Capture the cell that displays the provided text and extract its (X, Y) central coordinate. 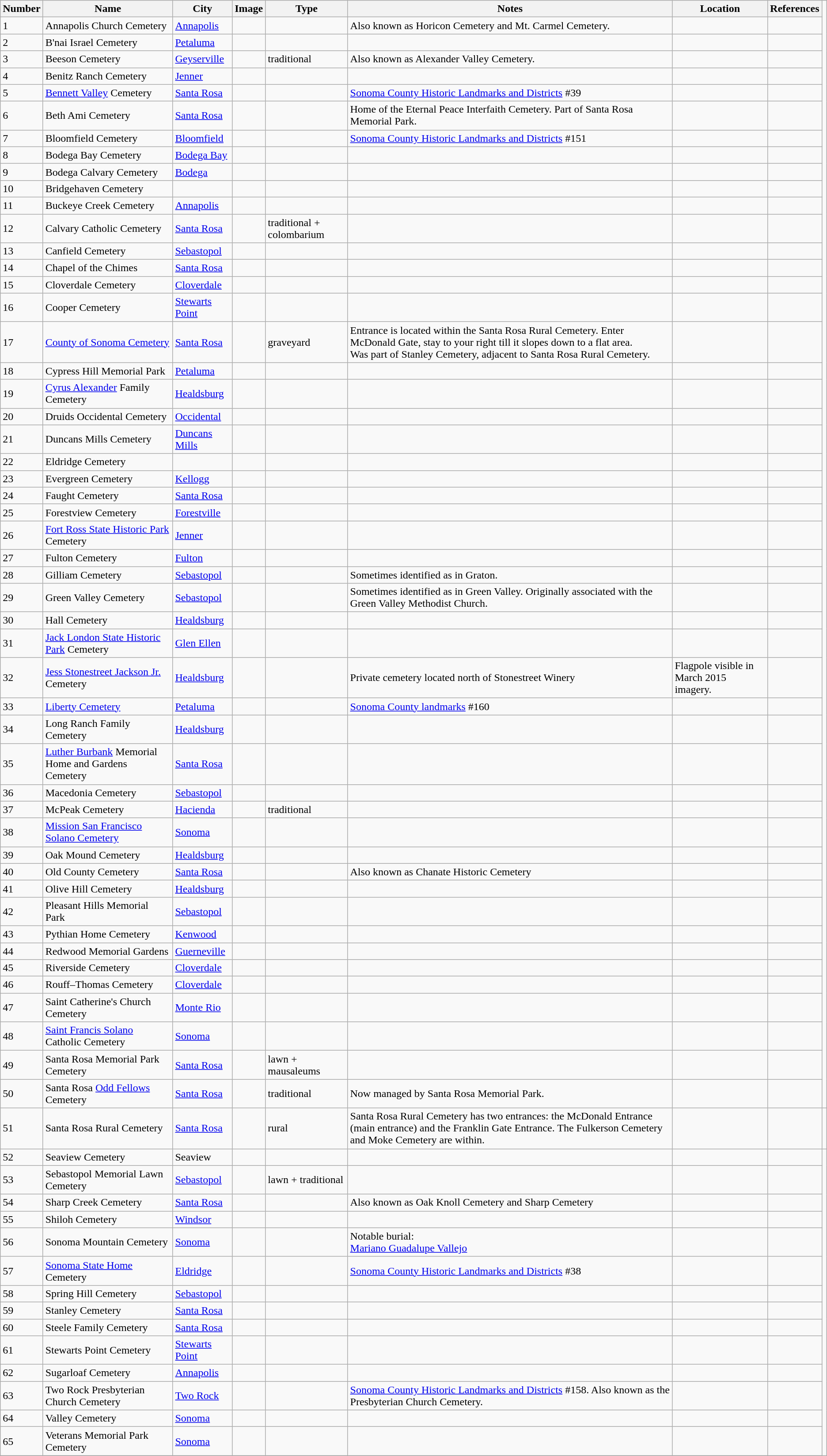
Santa Rosa Odd Fellows Cemetery (108, 1093)
49 (22, 1065)
References (795, 9)
Sometimes identified as in Green Valley. Originally associated with the Green Valley Methodist Church. (510, 598)
Also known as Horicon Cemetery and Mt. Carmel Cemetery. (510, 26)
60 (22, 1327)
31 (22, 643)
Type (307, 9)
15 (22, 285)
Bennett Valley Cemetery (108, 93)
Windsor (202, 1219)
17 (22, 342)
Sonoma Mountain Cemetery (108, 1242)
59 (22, 1310)
Also known as Chanate Historic Cemetery (510, 872)
19 (22, 394)
Sonoma County landmarks #160 (510, 707)
58 (22, 1293)
55 (22, 1219)
Green Valley Cemetery (108, 598)
Number (22, 9)
Canfield Cemetery (108, 251)
Bodega (202, 172)
42 (22, 911)
Guerneville (202, 951)
Sonoma State Home Cemetery (108, 1271)
28 (22, 575)
Fort Ross State Historic Park Cemetery (108, 535)
Cyrus Alexander Family Cemetery (108, 394)
Fulton (202, 558)
Occidental (202, 416)
12 (22, 228)
Sonoma County Historic Landmarks and Districts #158. Also known as the Presbyterian Church Cemetery. (510, 1395)
45 (22, 968)
Luther Burbank Memorial Home and Gardens Cemetery (108, 764)
Spring Hill Cemetery (108, 1293)
29 (22, 598)
20 (22, 416)
2 (22, 42)
11 (22, 205)
Name (108, 9)
54 (22, 1203)
Faught Cemetery (108, 495)
Jack London State Historic Park Cemetery (108, 643)
graveyard (307, 342)
Mission San Francisco Solano Cemetery (108, 832)
Also known as Oak Knoll Cemetery and Sharp Cemetery (510, 1203)
Cloverdale Cemetery (108, 285)
City (202, 9)
Beeson Cemetery (108, 59)
Duncans Mills Cemetery (108, 439)
Sometimes identified as in Graton. (510, 575)
B'nai Israel Cemetery (108, 42)
6 (22, 116)
10 (22, 189)
Annapolis Church Cemetery (108, 26)
Home of the Eternal Peace Interfaith Cemetery. Part of Santa Rosa Memorial Park. (510, 116)
Olive Hill Cemetery (108, 889)
44 (22, 951)
27 (22, 558)
Cypress Hill Memorial Park (108, 371)
61 (22, 1350)
7 (22, 138)
Two Rock (202, 1395)
Druids Occidental Cemetery (108, 416)
Bridgehaven Cemetery (108, 189)
9 (22, 172)
Riverside Cemetery (108, 968)
Gilliam Cemetery (108, 575)
24 (22, 495)
36 (22, 793)
Pythian Home Cemetery (108, 934)
Forestville (202, 512)
lawn + traditional (307, 1180)
Santa Rosa Memorial Park Cemetery (108, 1065)
50 (22, 1093)
Monte Rio (202, 1008)
13 (22, 251)
Rouff–Thomas Cemetery (108, 985)
47 (22, 1008)
Shiloh Cemetery (108, 1219)
Hacienda (202, 809)
McPeak Cemetery (108, 809)
18 (22, 371)
62 (22, 1373)
Now managed by Santa Rosa Memorial Park. (510, 1093)
39 (22, 855)
53 (22, 1180)
Calvary Catholic Cemetery (108, 228)
Chapel of the Chimes (108, 268)
8 (22, 155)
Bodega Bay (202, 155)
Location (720, 9)
30 (22, 620)
Bloomfield Cemetery (108, 138)
Cooper Cemetery (108, 307)
34 (22, 730)
41 (22, 889)
Duncans Mills (202, 439)
Fulton Cemetery (108, 558)
traditional + colombarium (307, 228)
22 (22, 462)
46 (22, 985)
Notes (510, 9)
Two Rock Presbyterian Church Cemetery (108, 1395)
Bodega Calvary Cemetery (108, 172)
Beth Ami Cemetery (108, 116)
Seaview Cemetery (108, 1157)
Sugarloaf Cemetery (108, 1373)
23 (22, 479)
Saint Catherine's Church Cemetery (108, 1008)
Sharp Creek Cemetery (108, 1203)
Santa Rosa Rural Cemetery (108, 1128)
Also known as Alexander Valley Cemetery. (510, 59)
Bodega Bay Cemetery (108, 155)
Sonoma County Historic Landmarks and Districts #39 (510, 93)
40 (22, 872)
4 (22, 76)
52 (22, 1157)
37 (22, 809)
Sonoma County Historic Landmarks and Districts #38 (510, 1271)
21 (22, 439)
Bloomfield (202, 138)
Liberty Cemetery (108, 707)
56 (22, 1242)
Stanley Cemetery (108, 1310)
Eldridge Cemetery (108, 462)
48 (22, 1036)
32 (22, 678)
Long Ranch Family Cemetery (108, 730)
Image (249, 9)
33 (22, 707)
Sebastopol Memorial Lawn Cemetery (108, 1180)
Oak Mound Cemetery (108, 855)
5 (22, 93)
38 (22, 832)
Hall Cemetery (108, 620)
57 (22, 1271)
14 (22, 268)
51 (22, 1128)
County of Sonoma Cemetery (108, 342)
Eldridge (202, 1271)
Evergreen Cemetery (108, 479)
Sonoma County Historic Landmarks and Districts #151 (510, 138)
Steele Family Cemetery (108, 1327)
3 (22, 59)
Redwood Memorial Gardens (108, 951)
rural (307, 1128)
26 (22, 535)
Benitz Ranch Cemetery (108, 76)
Buckeye Creek Cemetery (108, 205)
35 (22, 764)
43 (22, 934)
Veterans Memorial Park Cemetery (108, 1441)
Private cemetery located north of Stonestreet Winery (510, 678)
Geyserville (202, 59)
Stewarts Point Cemetery (108, 1350)
Flagpole visible in March 2015 imagery. (720, 678)
1 (22, 26)
lawn + mausaleums (307, 1065)
16 (22, 307)
64 (22, 1418)
Forestview Cemetery (108, 512)
63 (22, 1395)
Kenwood (202, 934)
65 (22, 1441)
Glen Ellen (202, 643)
Jess Stonestreet Jackson Jr. Cemetery (108, 678)
25 (22, 512)
Valley Cemetery (108, 1418)
Old County Cemetery (108, 872)
Notable burial: Mariano Guadalupe Vallejo (510, 1242)
Kellogg (202, 479)
Saint Francis Solano Catholic Cemetery (108, 1036)
Macedonia Cemetery (108, 793)
Seaview (202, 1157)
Pleasant Hills Memorial Park (108, 911)
